For the text-containing cell, return its midpoint in (x, y) coordinate format. 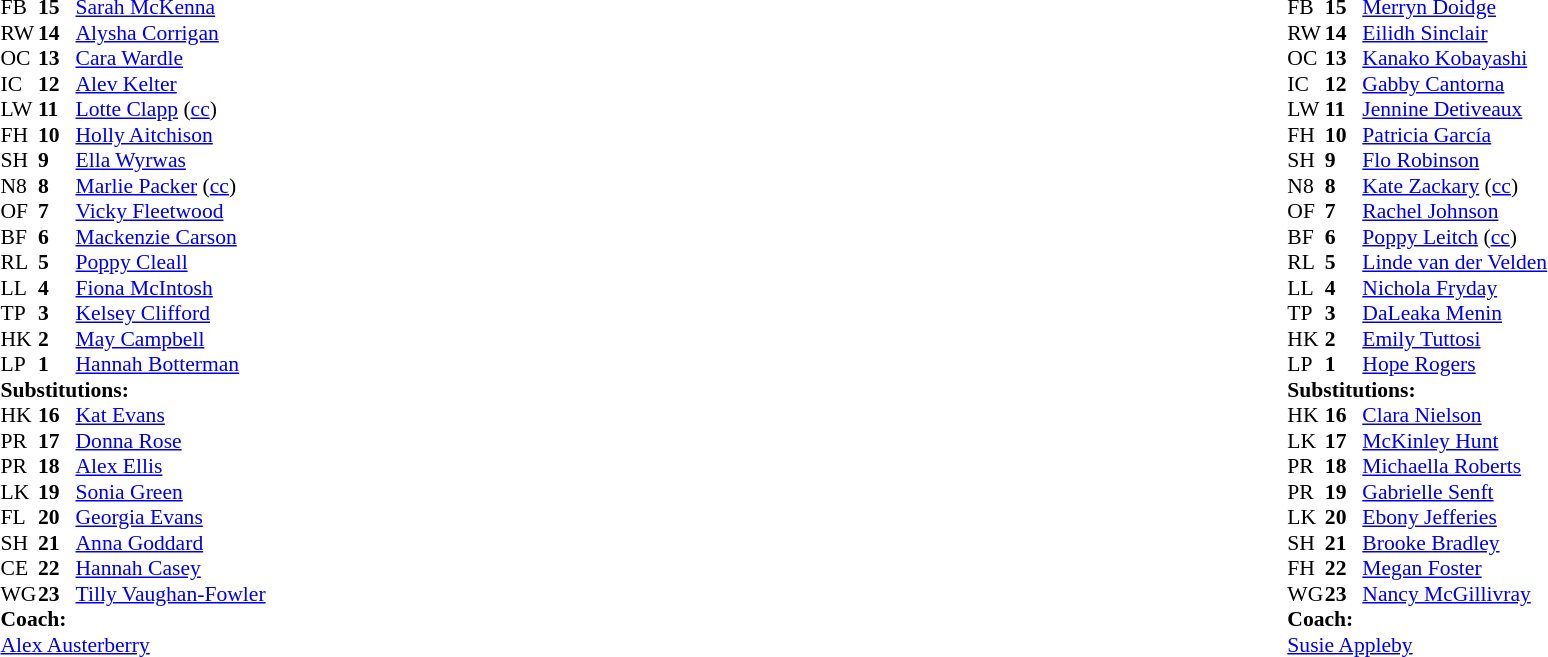
Alex Ellis (171, 467)
Holly Aitchison (171, 135)
Jennine Detiveaux (1454, 109)
Ebony Jefferies (1454, 517)
Cara Wardle (171, 59)
McKinley Hunt (1454, 441)
Marlie Packer (cc) (171, 186)
Gabrielle Senft (1454, 492)
Hope Rogers (1454, 365)
Sonia Green (171, 492)
Alev Kelter (171, 84)
Nancy McGillivray (1454, 594)
Alysha Corrigan (171, 33)
Poppy Leitch (cc) (1454, 237)
Rachel Johnson (1454, 211)
CE (19, 569)
Mackenzie Carson (171, 237)
Nichola Fryday (1454, 288)
Vicky Fleetwood (171, 211)
Ella Wyrwas (171, 161)
Emily Tuttosi (1454, 339)
Eilidh Sinclair (1454, 33)
Hannah Botterman (171, 365)
Anna Goddard (171, 543)
Kanako Kobayashi (1454, 59)
Kelsey Clifford (171, 313)
Georgia Evans (171, 517)
FL (19, 517)
Lotte Clapp (cc) (171, 109)
Patricia García (1454, 135)
Kat Evans (171, 415)
Tilly Vaughan-Fowler (171, 594)
Megan Foster (1454, 569)
Poppy Cleall (171, 263)
DaLeaka Menin (1454, 313)
Brooke Bradley (1454, 543)
Michaella Roberts (1454, 467)
Donna Rose (171, 441)
Hannah Casey (171, 569)
Linde van der Velden (1454, 263)
May Campbell (171, 339)
Gabby Cantorna (1454, 84)
Kate Zackary (cc) (1454, 186)
Fiona McIntosh (171, 288)
Flo Robinson (1454, 161)
Clara Nielson (1454, 415)
